Return the [x, y] coordinate for the center point of the cell that contains the specified text.  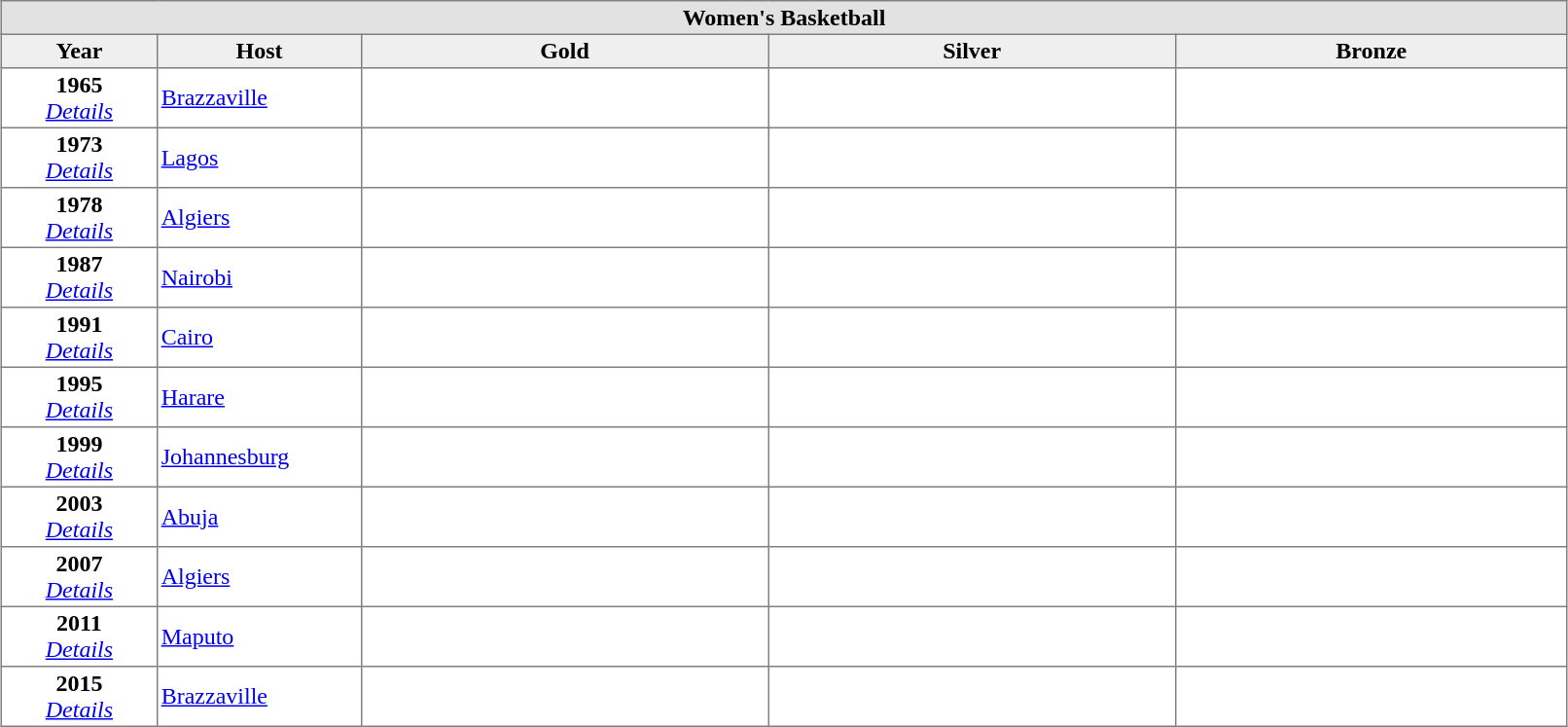
Harare [259, 397]
Host [259, 51]
Bronze [1372, 51]
Gold [564, 51]
1965Details [80, 98]
Abuja [259, 517]
Cairo [259, 338]
Nairobi [259, 277]
1973Details [80, 158]
2011Details [80, 636]
1978Details [80, 218]
2003Details [80, 517]
Year [80, 51]
Silver [973, 51]
1999Details [80, 457]
Women's Basketball [784, 18]
2007Details [80, 577]
Lagos [259, 158]
1987Details [80, 277]
Johannesburg [259, 457]
1995Details [80, 397]
Maputo [259, 636]
2015Details [80, 697]
1991Details [80, 338]
